Locate the cell with the specified text and output its (x, y) center coordinate. 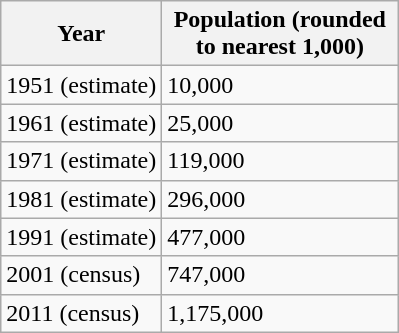
2001 (census) (82, 275)
1971 (estimate) (82, 161)
1961 (estimate) (82, 123)
296,000 (280, 199)
747,000 (280, 275)
119,000 (280, 161)
10,000 (280, 85)
1951 (estimate) (82, 85)
1991 (estimate) (82, 237)
1,175,000 (280, 313)
25,000 (280, 123)
Population (rounded to nearest 1,000) (280, 34)
1981 (estimate) (82, 199)
2011 (census) (82, 313)
477,000 (280, 237)
Year (82, 34)
